Identify which cell holds the provided text, then report its (X, Y) central coordinate. 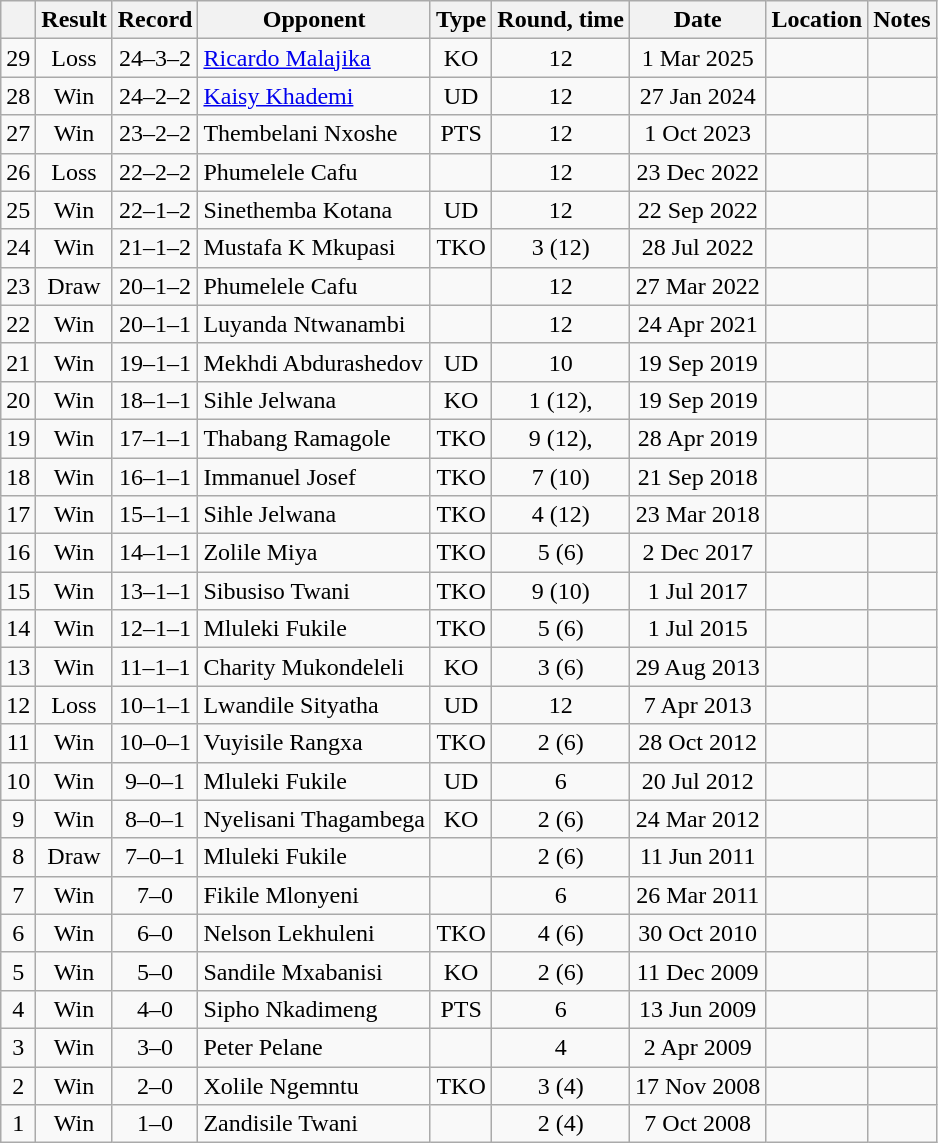
21 (18, 362)
Luyanda Ntwanambi (314, 324)
9 (12), (561, 438)
Vuyisile Rangxa (314, 743)
2 (18, 1085)
1 Jul 2015 (698, 629)
27 Jan 2024 (698, 96)
29 (18, 58)
19–1–1 (155, 362)
17 (18, 515)
Zolile Miya (314, 553)
29 Aug 2013 (698, 667)
26 (18, 172)
3 (4) (561, 1085)
1 Mar 2025 (698, 58)
7 Oct 2008 (698, 1124)
3 (6) (561, 667)
7 (18, 895)
4 (12) (561, 515)
8–0–1 (155, 819)
24 Mar 2012 (698, 819)
1 Oct 2023 (698, 134)
Sibusiso Twani (314, 591)
5 (18, 971)
11 Jun 2011 (698, 857)
30 Oct 2010 (698, 933)
26 Mar 2011 (698, 895)
4–0 (155, 1009)
11–1–1 (155, 667)
Fikile Mlonyeni (314, 895)
Ricardo Malajika (314, 58)
2–0 (155, 1085)
Thembelani Nxoshe (314, 134)
28 Apr 2019 (698, 438)
Sipho Nkadimeng (314, 1009)
24 (18, 248)
Result (74, 20)
22–2–2 (155, 172)
8 (18, 857)
6–0 (155, 933)
15–1–1 (155, 515)
14 (18, 629)
25 (18, 210)
Sandile Mxabanisi (314, 971)
2 Dec 2017 (698, 553)
22 (18, 324)
22 Sep 2022 (698, 210)
3 (12) (561, 248)
Mekhdi Abdurashedov (314, 362)
20 (18, 400)
7 Apr 2013 (698, 705)
Notes (902, 20)
Kaisy Khademi (314, 96)
24 Apr 2021 (698, 324)
16–1–1 (155, 477)
7–0 (155, 895)
1–0 (155, 1124)
7–0–1 (155, 857)
Nelson Lekhuleni (314, 933)
19 (18, 438)
Thabang Ramagole (314, 438)
13 (18, 667)
20–1–1 (155, 324)
10–0–1 (155, 743)
20–1–2 (155, 286)
28 Oct 2012 (698, 743)
28 Jul 2022 (698, 248)
28 (18, 96)
Nyelisani Thagambega (314, 819)
Lwandile Sityatha (314, 705)
27 Mar 2022 (698, 286)
17–1–1 (155, 438)
Location (817, 20)
3–0 (155, 1047)
23 Mar 2018 (698, 515)
Xolile Ngemntu (314, 1085)
23 (18, 286)
Opponent (314, 20)
20 Jul 2012 (698, 781)
9 (10) (561, 591)
13–1–1 (155, 591)
7 (10) (561, 477)
21–1–2 (155, 248)
13 Jun 2009 (698, 1009)
11 Dec 2009 (698, 971)
1 Jul 2017 (698, 591)
Round, time (561, 20)
Charity Mukondeleli (314, 667)
23 Dec 2022 (698, 172)
9 (18, 819)
2 (4) (561, 1124)
14–1–1 (155, 553)
Zandisile Twani (314, 1124)
27 (18, 134)
4 (6) (561, 933)
22–1–2 (155, 210)
24–3–2 (155, 58)
1 (18, 1124)
23–2–2 (155, 134)
18–1–1 (155, 400)
Mustafa K Mkupasi (314, 248)
Type (460, 20)
15 (18, 591)
Immanuel Josef (314, 477)
18 (18, 477)
Record (155, 20)
10–1–1 (155, 705)
17 Nov 2008 (698, 1085)
Sinethemba Kotana (314, 210)
16 (18, 553)
12–1–1 (155, 629)
24–2–2 (155, 96)
2 Apr 2009 (698, 1047)
5–0 (155, 971)
1 (12), (561, 400)
11 (18, 743)
9–0–1 (155, 781)
21 Sep 2018 (698, 477)
3 (18, 1047)
Peter Pelane (314, 1047)
Date (698, 20)
